Extract the (x, y) coordinate from the center of the cell holding the provided text.  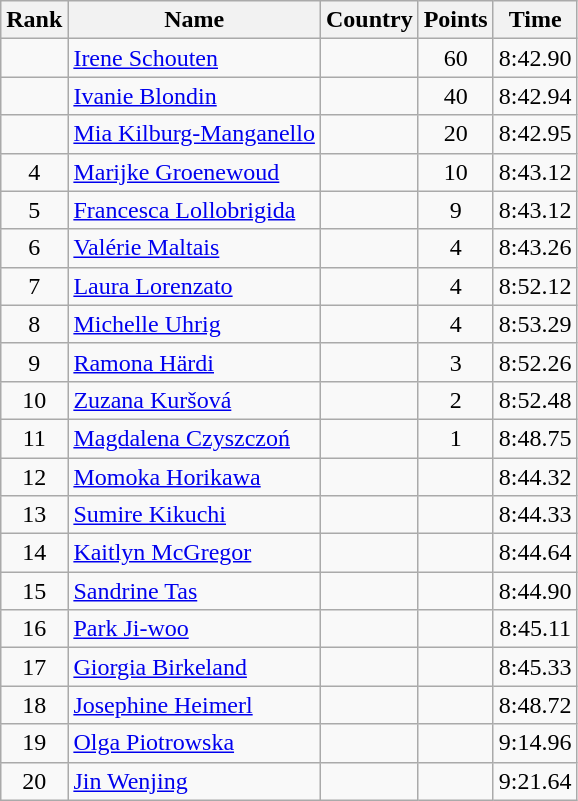
Valérie Maltais (194, 248)
1 (456, 438)
8:44.90 (535, 591)
Irene Schouten (194, 58)
8:48.75 (535, 438)
Park Ji-woo (194, 629)
8:52.12 (535, 286)
Zuzana Kuršová (194, 400)
8:45.11 (535, 629)
Sumire Kikuchi (194, 515)
Michelle Uhrig (194, 324)
Laura Lorenzato (194, 286)
Rank (34, 20)
Giorgia Birkeland (194, 667)
Points (456, 20)
Olga Piotrowska (194, 743)
15 (34, 591)
Kaitlyn McGregor (194, 553)
Mia Kilburg-Manganello (194, 134)
12 (34, 477)
19 (34, 743)
7 (34, 286)
8:45.33 (535, 667)
9:21.64 (535, 781)
6 (34, 248)
11 (34, 438)
Magdalena Czyszczoń (194, 438)
Sandrine Tas (194, 591)
8:48.72 (535, 705)
5 (34, 210)
8:52.26 (535, 362)
Time (535, 20)
14 (34, 553)
9:14.96 (535, 743)
Name (194, 20)
16 (34, 629)
8:44.64 (535, 553)
Momoka Horikawa (194, 477)
8:52.48 (535, 400)
Ivanie Blondin (194, 96)
8:42.90 (535, 58)
40 (456, 96)
18 (34, 705)
8:44.32 (535, 477)
13 (34, 515)
3 (456, 362)
Country (369, 20)
Marijke Groenewoud (194, 172)
2 (456, 400)
Francesca Lollobrigida (194, 210)
Josephine Heimerl (194, 705)
8:42.94 (535, 96)
8:53.29 (535, 324)
Jin Wenjing (194, 781)
8:44.33 (535, 515)
60 (456, 58)
17 (34, 667)
Ramona Härdi (194, 362)
8:43.26 (535, 248)
8:42.95 (535, 134)
8 (34, 324)
